Scan for the cell matching the given text and deliver its [X, Y] coordinate at center. 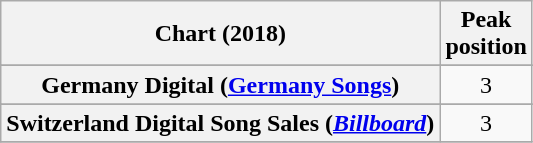
Germany Digital (Germany Songs) [220, 85]
Peakposition [486, 34]
Chart (2018) [220, 34]
Switzerland Digital Song Sales (Billboard) [220, 123]
